Determine the (x, y) coordinate at the center of the cell enclosing the given text.  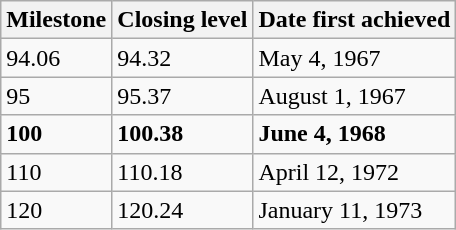
Date first achieved (354, 20)
June 4, 1968 (354, 134)
April 12, 1972 (354, 172)
Milestone (56, 20)
100.38 (182, 134)
95.37 (182, 96)
95 (56, 96)
January 11, 1973 (354, 210)
May 4, 1967 (354, 58)
110 (56, 172)
94.32 (182, 58)
August 1, 1967 (354, 96)
100 (56, 134)
120.24 (182, 210)
94.06 (56, 58)
120 (56, 210)
110.18 (182, 172)
Closing level (182, 20)
